Return the [X, Y] coordinate for the center point of the cell that contains the specified text.  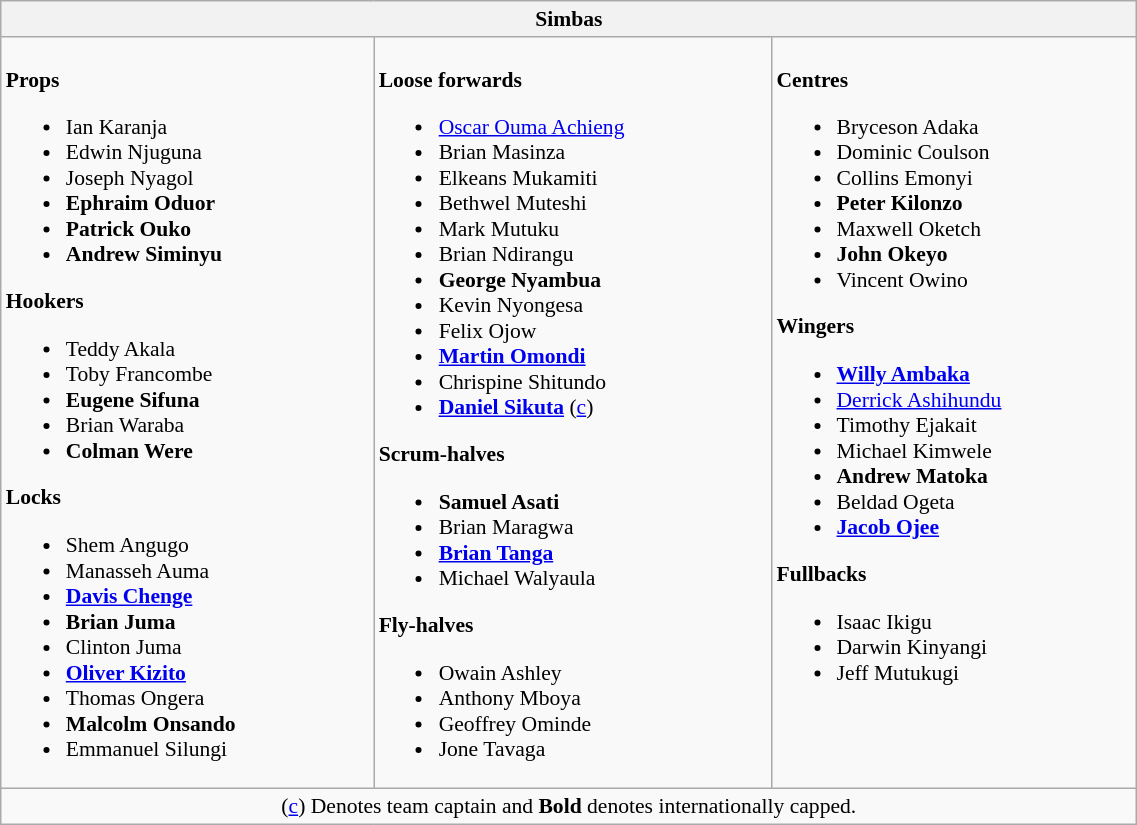
(c) Denotes team captain and Bold denotes internationally capped. [569, 806]
Simbas [569, 19]
